Search for the cell housing the specified text and yield its (x, y) center coordinate. 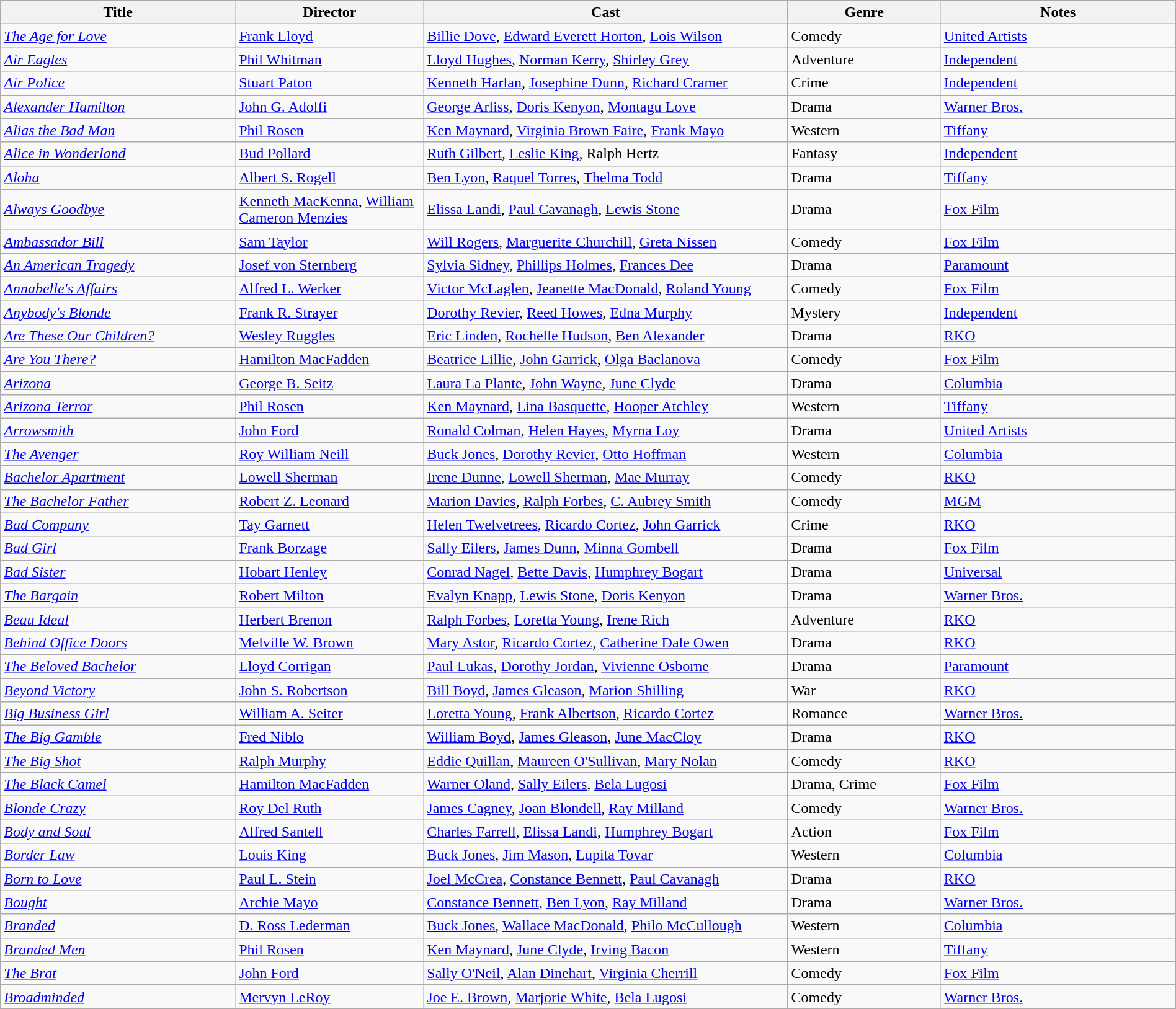
Fantasy (864, 154)
Ronald Colman, Helen Hayes, Myrna Loy (605, 430)
Always Goodbye (118, 210)
Broadminded (118, 997)
Arizona (118, 383)
Born to Love (118, 879)
Ralph Forbes, Loretta Young, Irene Rich (605, 619)
Ken Maynard, Lina Basquette, Hooper Atchley (605, 407)
Ralph Murphy (330, 761)
Buck Jones, Jim Mason, Lupita Tovar (605, 855)
Albert S. Rogell (330, 177)
Alice in Wonderland (118, 154)
Arizona Terror (118, 407)
Aloha (118, 177)
Marion Davies, Ralph Forbes, C. Aubrey Smith (605, 501)
Romance (864, 714)
Sam Taylor (330, 241)
Roy William Neill (330, 454)
Ambassador Bill (118, 241)
John S. Robertson (330, 690)
Eddie Quillan, Maureen O'Sullivan, Mary Nolan (605, 761)
Annabelle's Affairs (118, 288)
Warner Oland, Sally Eilers, Bela Lugosi (605, 785)
Buck Jones, Dorothy Revier, Otto Hoffman (605, 454)
Elissa Landi, Paul Cavanagh, Lewis Stone (605, 210)
William Boyd, James Gleason, June MacCloy (605, 737)
Tay Garnett (330, 525)
Arrowsmith (118, 430)
An American Tragedy (118, 265)
Are You There? (118, 360)
Blonde Crazy (118, 808)
Phil Whitman (330, 60)
Universal (1058, 572)
Anybody's Blonde (118, 312)
The Bachelor Father (118, 501)
Melville W. Brown (330, 642)
Robert Z. Leonard (330, 501)
James Cagney, Joan Blondell, Ray Milland (605, 808)
Paul L. Stein (330, 879)
Bad Company (118, 525)
The Big Gamble (118, 737)
Genre (864, 12)
Victor McLaglen, Jeanette MacDonald, Roland Young (605, 288)
Beatrice Lillie, John Garrick, Olga Baclanova (605, 360)
Stuart Paton (330, 83)
Mystery (864, 312)
Dorothy Revier, Reed Howes, Edna Murphy (605, 312)
War (864, 690)
Joe E. Brown, Marjorie White, Bela Lugosi (605, 997)
Buck Jones, Wallace MacDonald, Philo McCullough (605, 926)
Notes (1058, 12)
Bad Sister (118, 572)
Action (864, 832)
Sylvia Sidney, Phillips Holmes, Frances Dee (605, 265)
The Bargain (118, 595)
Lloyd Hughes, Norman Kerry, Shirley Grey (605, 60)
Josef von Sternberg (330, 265)
Conrad Nagel, Bette Davis, Humphrey Bogart (605, 572)
Irene Dunne, Lowell Sherman, Mae Murray (605, 478)
Body and Soul (118, 832)
Evalyn Knapp, Lewis Stone, Doris Kenyon (605, 595)
Kenneth MacKenna, William Cameron Menzies (330, 210)
Kenneth Harlan, Josephine Dunn, Richard Cramer (605, 83)
Title (118, 12)
Hobart Henley (330, 572)
Frank R. Strayer (330, 312)
Behind Office Doors (118, 642)
Paul Lukas, Dorothy Jordan, Vivienne Osborne (605, 666)
Bud Pollard (330, 154)
Ken Maynard, Virginia Brown Faire, Frank Mayo (605, 130)
Branded (118, 926)
Joel McCrea, Constance Bennett, Paul Cavanagh (605, 879)
Laura La Plante, John Wayne, June Clyde (605, 383)
Charles Farrell, Elissa Landi, Humphrey Bogart (605, 832)
The Brat (118, 973)
Are These Our Children? (118, 336)
Alfred Santell (330, 832)
MGM (1058, 501)
Ben Lyon, Raquel Torres, Thelma Todd (605, 177)
Roy Del Ruth (330, 808)
Lloyd Corrigan (330, 666)
Herbert Brenon (330, 619)
Frank Borzage (330, 548)
Beau Ideal (118, 619)
George Arliss, Doris Kenyon, Montagu Love (605, 107)
Wesley Ruggles (330, 336)
George B. Seitz (330, 383)
Beyond Victory (118, 690)
Branded Men (118, 949)
Robert Milton (330, 595)
Ken Maynard, June Clyde, Irving Bacon (605, 949)
Alias the Bad Man (118, 130)
The Big Shot (118, 761)
William A. Seiter (330, 714)
Bought (118, 902)
The Beloved Bachelor (118, 666)
Air Eagles (118, 60)
Drama, Crime (864, 785)
Louis King (330, 855)
The Age for Love (118, 36)
Mary Astor, Ricardo Cortez, Catherine Dale Owen (605, 642)
Director (330, 12)
Cast (605, 12)
Billie Dove, Edward Everett Horton, Lois Wilson (605, 36)
Archie Mayo (330, 902)
Constance Bennett, Ben Lyon, Ray Milland (605, 902)
Fred Niblo (330, 737)
Lowell Sherman (330, 478)
Mervyn LeRoy (330, 997)
Frank Lloyd (330, 36)
D. Ross Lederman (330, 926)
Bad Girl (118, 548)
Air Police (118, 83)
Alfred L. Werker (330, 288)
Bachelor Apartment (118, 478)
Big Business Girl (118, 714)
John G. Adolfi (330, 107)
Sally Eilers, James Dunn, Minna Gombell (605, 548)
Border Law (118, 855)
Will Rogers, Marguerite Churchill, Greta Nissen (605, 241)
Helen Twelvetrees, Ricardo Cortez, John Garrick (605, 525)
Sally O'Neil, Alan Dinehart, Virginia Cherrill (605, 973)
The Avenger (118, 454)
Bill Boyd, James Gleason, Marion Shilling (605, 690)
Alexander Hamilton (118, 107)
Loretta Young, Frank Albertson, Ricardo Cortez (605, 714)
Eric Linden, Rochelle Hudson, Ben Alexander (605, 336)
The Black Camel (118, 785)
Ruth Gilbert, Leslie King, Ralph Hertz (605, 154)
